Locate the cell with the specified text and output its [X, Y] center coordinate. 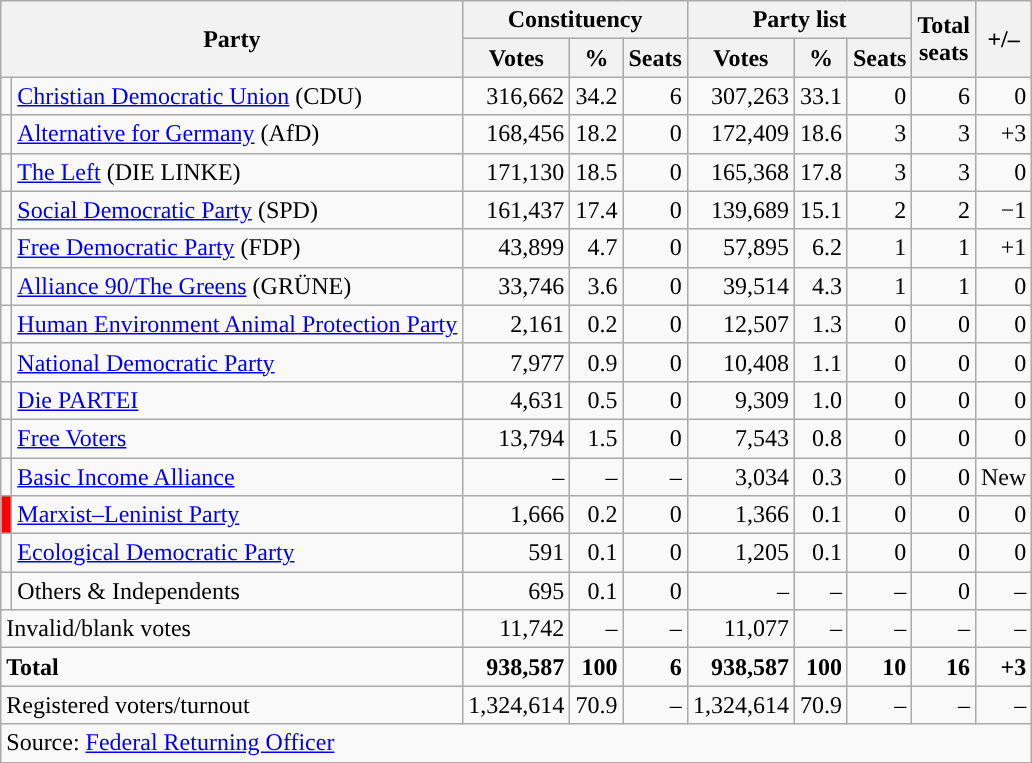
33.1 [820, 96]
Marxist–Leninist Party [238, 515]
National Democratic Party [238, 362]
2,161 [516, 324]
34.2 [596, 96]
−1 [1003, 210]
Die PARTEI [238, 400]
0.8 [820, 438]
161,437 [516, 210]
Party [232, 39]
Free Democratic Party (FDP) [238, 248]
7,977 [516, 362]
0.9 [596, 362]
17.8 [820, 172]
Free Voters [238, 438]
1,666 [516, 515]
3.6 [596, 286]
Basic Income Alliance [238, 477]
+/– [1003, 39]
43,899 [516, 248]
4.7 [596, 248]
Alternative for Germany (AfD) [238, 134]
316,662 [516, 96]
Totalseats [944, 39]
10 [879, 667]
4.3 [820, 286]
6.2 [820, 248]
1,366 [740, 515]
Human Environment Animal Protection Party [238, 324]
1.1 [820, 362]
18.6 [820, 134]
33,746 [516, 286]
15.1 [820, 210]
9,309 [740, 400]
591 [516, 553]
695 [516, 591]
13,794 [516, 438]
307,263 [740, 96]
The Left (DIE LINKE) [238, 172]
0.5 [596, 400]
3,034 [740, 477]
+1 [1003, 248]
11,077 [740, 629]
1.3 [820, 324]
Constituency [576, 20]
171,130 [516, 172]
New [1003, 477]
165,368 [740, 172]
11,742 [516, 629]
168,456 [516, 134]
Ecological Democratic Party [238, 553]
18.5 [596, 172]
17.4 [596, 210]
Party list [800, 20]
7,543 [740, 438]
Christian Democratic Union (CDU) [238, 96]
172,409 [740, 134]
139,689 [740, 210]
12,507 [740, 324]
Source: Federal Returning Officer [516, 743]
Registered voters/turnout [232, 705]
Invalid/blank votes [232, 629]
57,895 [740, 248]
39,514 [740, 286]
1.0 [820, 400]
Alliance 90/The Greens (GRÜNE) [238, 286]
Social Democratic Party (SPD) [238, 210]
1,205 [740, 553]
0.3 [820, 477]
18.2 [596, 134]
16 [944, 667]
4,631 [516, 400]
10,408 [740, 362]
1.5 [596, 438]
Total [232, 667]
Others & Independents [238, 591]
